Output the [x, y] coordinate of the center of the cell containing the given text.  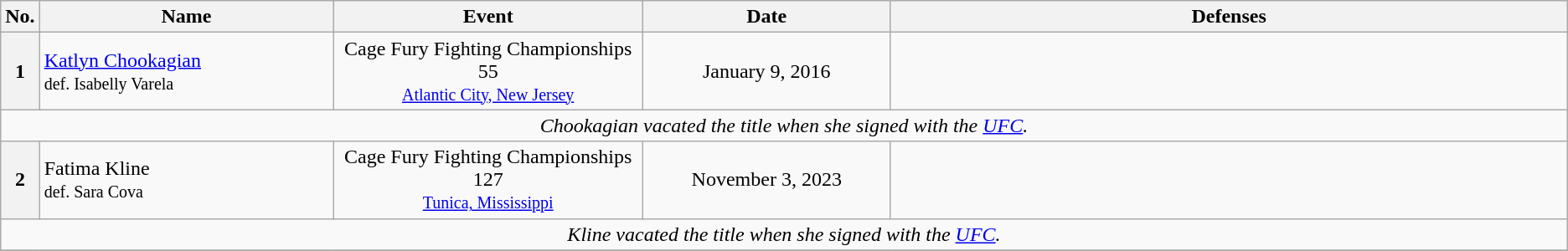
No. [20, 17]
1 [20, 71]
Cage Fury Fighting Championships 55Atlantic City, New Jersey [488, 71]
November 3, 2023 [767, 180]
Event [488, 17]
Cage Fury Fighting Championships 127Tunica, Mississippi [488, 180]
January 9, 2016 [767, 71]
Chookagian vacated the title when she signed with the UFC. [784, 125]
Date [767, 17]
2 [20, 180]
Name [186, 17]
Kline vacated the title when she signed with the UFC. [784, 234]
Katlyn Chookagiandef. Isabelly Varela [186, 71]
Fatima Klinedef. Sara Cova [186, 180]
Defenses [1229, 17]
